Pinpoint the cell where the given text exists, returning its (X, Y) midpoint coordinate. 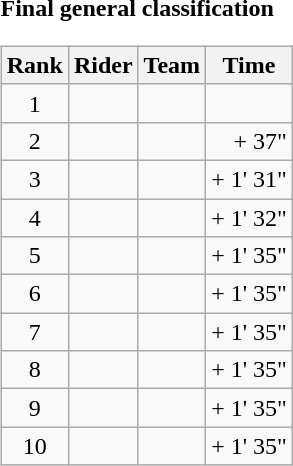
+ 1' 31" (250, 179)
8 (34, 370)
+ 37" (250, 141)
10 (34, 446)
2 (34, 141)
5 (34, 256)
4 (34, 217)
9 (34, 408)
+ 1' 32" (250, 217)
Time (250, 65)
Rank (34, 65)
Team (172, 65)
3 (34, 179)
1 (34, 103)
Rider (103, 65)
6 (34, 294)
7 (34, 332)
